Output the [x, y] coordinate of the center of the cell containing the given text.  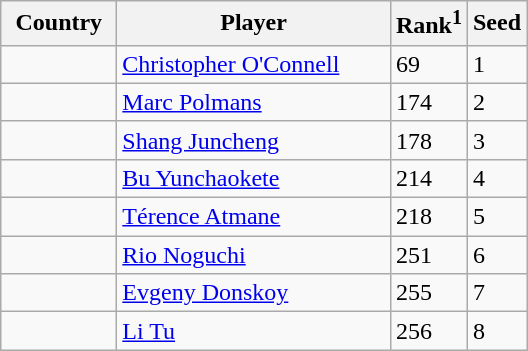
Country [59, 24]
5 [496, 217]
Marc Polmans [254, 102]
69 [428, 64]
2 [496, 102]
Player [254, 24]
4 [496, 178]
Christopher O'Connell [254, 64]
Evgeny Donskoy [254, 293]
214 [428, 178]
Bu Yunchaokete [254, 178]
218 [428, 217]
7 [496, 293]
1 [496, 64]
Térence Atmane [254, 217]
Seed [496, 24]
178 [428, 140]
174 [428, 102]
3 [496, 140]
Rio Noguchi [254, 255]
Shang Juncheng [254, 140]
Rank1 [428, 24]
6 [496, 255]
8 [496, 331]
255 [428, 293]
256 [428, 331]
251 [428, 255]
Li Tu [254, 331]
